From the cell containing the given text, extract its center point as (X, Y) coordinate. 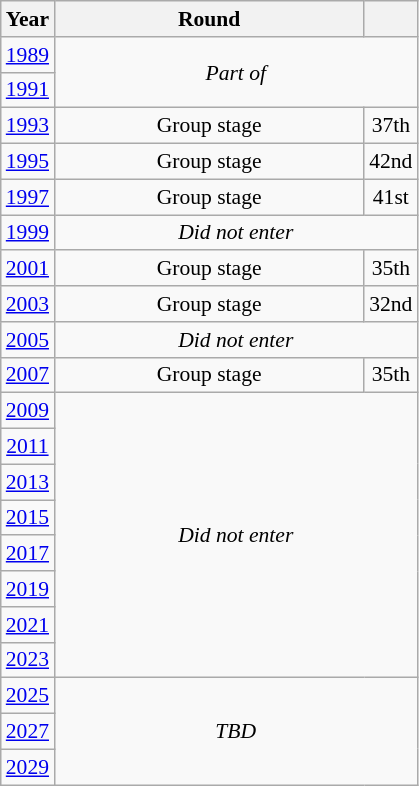
2019 (28, 589)
Round (209, 19)
37th (390, 126)
2001 (28, 269)
TBD (236, 732)
2029 (28, 767)
1995 (28, 162)
1999 (28, 233)
2013 (28, 482)
2009 (28, 411)
2017 (28, 554)
1989 (28, 55)
32nd (390, 304)
2015 (28, 518)
2027 (28, 732)
1991 (28, 90)
2003 (28, 304)
2023 (28, 660)
1993 (28, 126)
2007 (28, 375)
Year (28, 19)
42nd (390, 162)
2011 (28, 447)
2025 (28, 696)
Part of (236, 72)
2021 (28, 625)
2005 (28, 340)
41st (390, 197)
1997 (28, 197)
